Scan for the cell matching the given text and deliver its [x, y] coordinate at center. 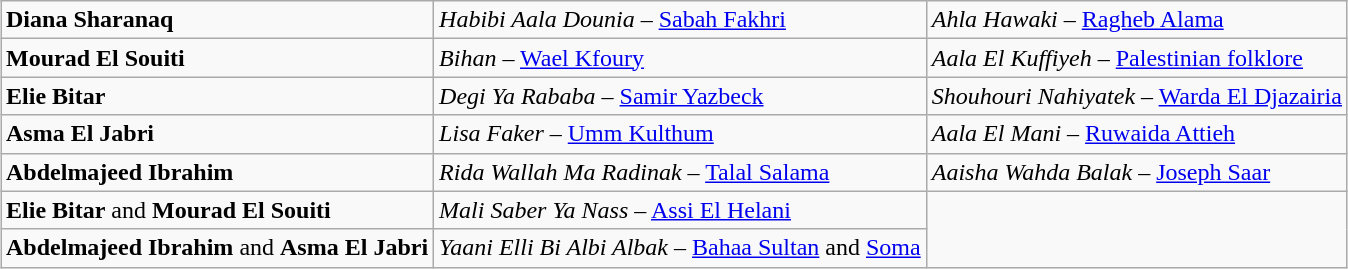
Ahla Hawaki – Ragheb Alama [1136, 20]
Asma El Jabri [216, 134]
Aaisha Wahda Balak – Joseph Saar [1136, 172]
Bihan – Wael Kfoury [680, 58]
Aala El Kuffiyeh – Palestinian folklore [1136, 58]
Habibi Aala Dounia – Sabah Fakhri [680, 20]
Aala El Mani – Ruwaida Attieh [1136, 134]
Shouhouri Nahiyatek – Warda El Djazairia [1136, 96]
Mali Saber Ya Nass – Assi El Helani [680, 210]
Lisa Faker – Umm Kulthum [680, 134]
Elie Bitar [216, 96]
Elie Bitar and Mourad El Souiti [216, 210]
Diana Sharanaq [216, 20]
Mourad El Souiti [216, 58]
Abdelmajeed Ibrahim [216, 172]
Abdelmajeed Ibrahim and Asma El Jabri [216, 248]
Yaani Elli Bi Albi Albak – Bahaa Sultan and Soma [680, 248]
Degi Ya Rababa – Samir Yazbeck [680, 96]
Rida Wallah Ma Radinak – Talal Salama [680, 172]
